Determine the [X, Y] coordinate at the center of the cell enclosing the given text.  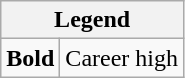
Legend [92, 20]
Bold [30, 58]
Career high [122, 58]
